Extract the [X, Y] coordinate from the center of the cell holding the provided text.  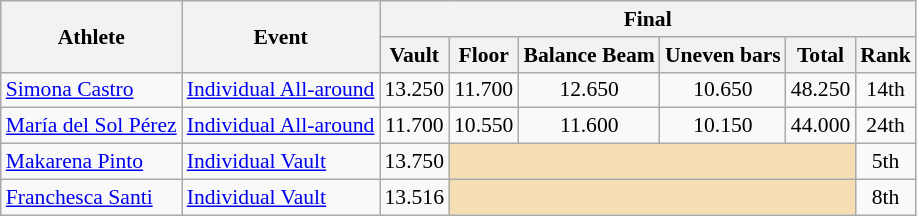
Uneven bars [723, 55]
Vault [414, 55]
Simona Castro [92, 90]
Final [648, 19]
24th [886, 126]
13.250 [414, 90]
13.516 [414, 197]
Balance Beam [588, 55]
10.650 [723, 90]
Franchesca Santi [92, 197]
44.000 [820, 126]
14th [886, 90]
María del Sol Pérez [92, 126]
11.600 [588, 126]
Floor [484, 55]
10.150 [723, 126]
13.750 [414, 162]
Makarena Pinto [92, 162]
Athlete [92, 36]
48.250 [820, 90]
10.550 [484, 126]
5th [886, 162]
12.650 [588, 90]
Total [820, 55]
Rank [886, 55]
8th [886, 197]
Event [281, 36]
